Search for the cell housing the specified text and yield its [X, Y] center coordinate. 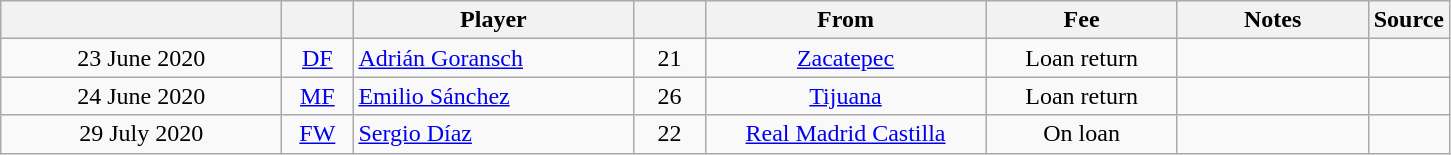
29 July 2020 [142, 134]
Source [1408, 20]
Fee [1082, 20]
FW [318, 134]
Adrián Goransch [494, 58]
DF [318, 58]
Sergio Díaz [494, 134]
Zacatepec [846, 58]
26 [670, 96]
MF [318, 96]
21 [670, 58]
From [846, 20]
Real Madrid Castilla [846, 134]
Notes [1272, 20]
Emilio Sánchez [494, 96]
23 June 2020 [142, 58]
Player [494, 20]
Tijuana [846, 96]
24 June 2020 [142, 96]
On loan [1082, 134]
22 [670, 134]
